Provide the [X, Y] coordinate of the cell's center where the given text is located.  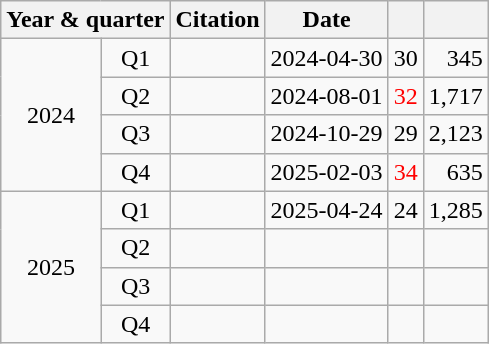
635 [456, 172]
1,717 [456, 96]
24 [406, 210]
1,285 [456, 210]
Date [326, 20]
2024-04-30 [326, 58]
Citation [218, 20]
2024-08-01 [326, 96]
Year & quarter [86, 20]
345 [456, 58]
2025-04-24 [326, 210]
29 [406, 134]
2024 [51, 115]
2025 [51, 267]
2025-02-03 [326, 172]
2,123 [456, 134]
32 [406, 96]
34 [406, 172]
30 [406, 58]
2024-10-29 [326, 134]
